Search for the cell housing the specified text and yield its [X, Y] center coordinate. 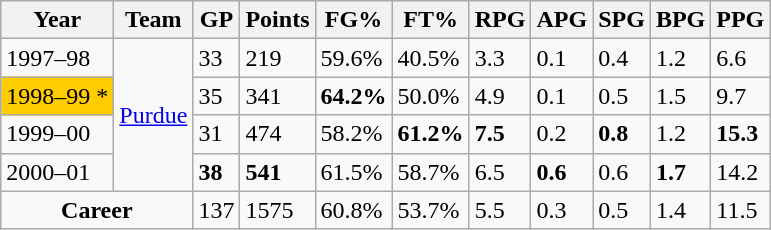
0.4 [622, 58]
RPG [500, 20]
7.5 [500, 134]
0.2 [562, 134]
40.5% [430, 58]
474 [278, 134]
6.5 [500, 172]
4.9 [500, 96]
14.2 [740, 172]
SPG [622, 20]
APG [562, 20]
541 [278, 172]
341 [278, 96]
BPG [680, 20]
61.5% [354, 172]
50.0% [430, 96]
5.5 [500, 210]
219 [278, 58]
FT% [430, 20]
1.4 [680, 210]
0.3 [562, 210]
Year [58, 20]
35 [216, 96]
1.5 [680, 96]
2000–01 [58, 172]
59.6% [354, 58]
PPG [740, 20]
53.7% [430, 210]
Points [278, 20]
6.6 [740, 58]
1999–00 [58, 134]
0.8 [622, 134]
1575 [278, 210]
9.7 [740, 96]
Purdue [154, 115]
1998–99 * [58, 96]
137 [216, 210]
FG% [354, 20]
31 [216, 134]
1.7 [680, 172]
GP [216, 20]
1997–98 [58, 58]
3.3 [500, 58]
60.8% [354, 210]
11.5 [740, 210]
64.2% [354, 96]
Team [154, 20]
58.7% [430, 172]
Career [97, 210]
33 [216, 58]
38 [216, 172]
58.2% [354, 134]
15.3 [740, 134]
61.2% [430, 134]
